Find where the given text appears and provide that cell's center as [X, Y] coordinate. 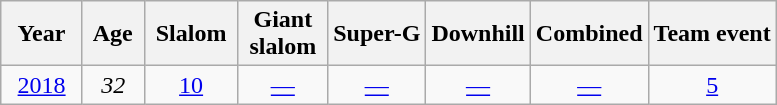
5 [712, 85]
Team event [712, 34]
Giant slalom [283, 34]
Combined [589, 34]
Age [113, 34]
Downhill [478, 34]
2018 [42, 85]
Super-G [377, 34]
10 [191, 85]
Year [42, 34]
32 [113, 85]
Slalom [191, 34]
